For the text-containing cell, return its midpoint in [X, Y] coordinate format. 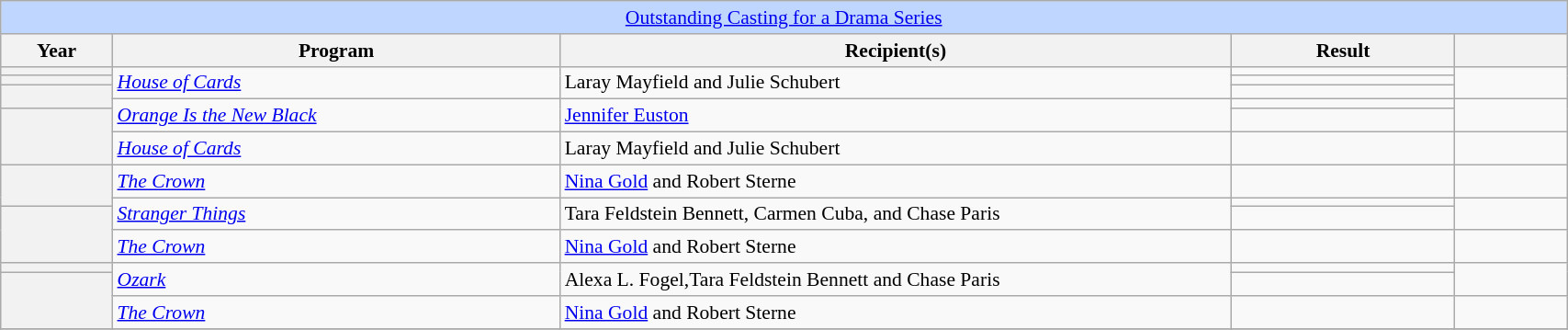
Year [57, 51]
Orange Is the New Black [336, 116]
Jennifer Euston [897, 116]
Tara Feldstein Bennett, Carmen Cuba, and Chase Paris [897, 214]
Ozark [336, 279]
Result [1343, 51]
Alexa L. Fogel,Tara Feldstein Bennett and Chase Paris [897, 279]
Stranger Things [336, 214]
Recipient(s) [897, 51]
Program [336, 51]
Outstanding Casting for a Drama Series [784, 17]
